Pinpoint the cell where the given text exists, returning its [X, Y] midpoint coordinate. 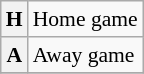
H [14, 19]
A [14, 55]
Home game [86, 19]
Away game [86, 55]
